Provide the (X, Y) coordinate of the cell's center where the given text is located.  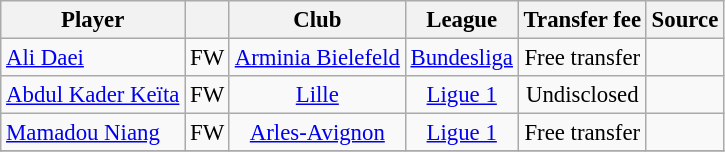
Lille (317, 95)
Player (93, 20)
Ali Daei (93, 58)
Transfer fee (582, 20)
Abdul Kader Keïta (93, 95)
Club (317, 20)
Arles-Avignon (317, 133)
Undisclosed (582, 95)
Source (684, 20)
Arminia Bielefeld (317, 58)
League (462, 20)
Bundesliga (462, 58)
Mamadou Niang (93, 133)
